Output the (X, Y) coordinate of the center of the cell containing the given text.  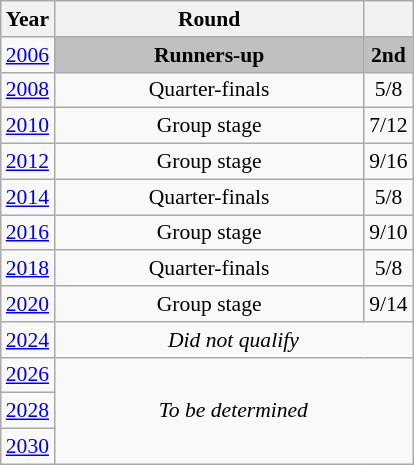
To be determined (234, 410)
2006 (28, 55)
2010 (28, 126)
Round (209, 19)
Year (28, 19)
2026 (28, 375)
Did not qualify (234, 340)
2nd (388, 55)
9/10 (388, 233)
2008 (28, 90)
2024 (28, 340)
Runners-up (209, 55)
2030 (28, 447)
2020 (28, 304)
2014 (28, 197)
2028 (28, 411)
7/12 (388, 126)
9/14 (388, 304)
9/16 (388, 162)
2016 (28, 233)
2012 (28, 162)
2018 (28, 269)
